Determine the (x, y) coordinate at the center of the cell enclosing the given text.  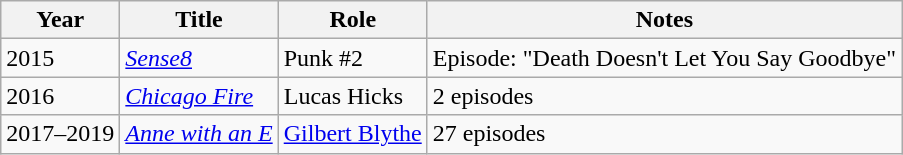
27 episodes (664, 134)
Anne with an E (199, 134)
Episode: "Death Doesn't Let You Say Goodbye" (664, 58)
Chicago Fire (199, 96)
2015 (60, 58)
Punk #2 (352, 58)
2017–2019 (60, 134)
Role (352, 20)
Title (199, 20)
Gilbert Blythe (352, 134)
Lucas Hicks (352, 96)
2 episodes (664, 96)
2016 (60, 96)
Notes (664, 20)
Sense8 (199, 58)
Year (60, 20)
